Pinpoint the cell where the given text exists, returning its (x, y) midpoint coordinate. 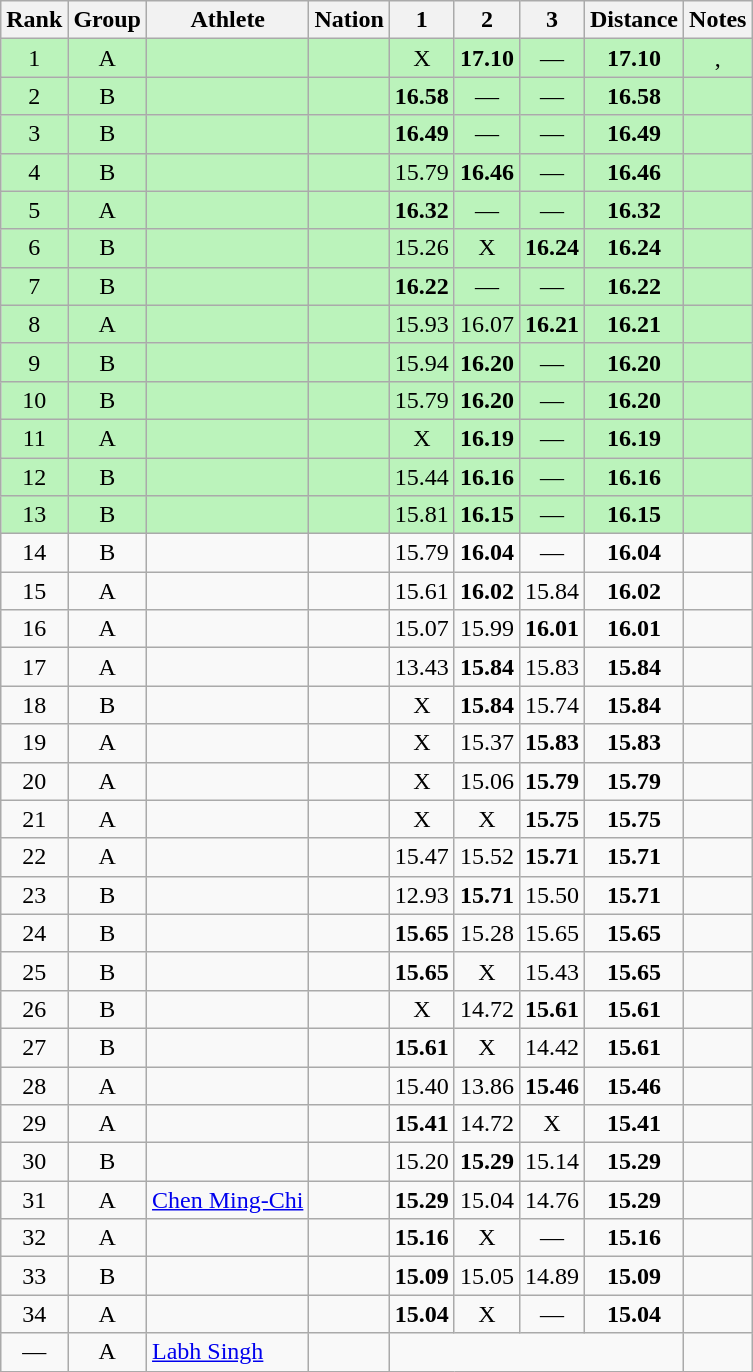
15.43 (552, 971)
15.14 (552, 1162)
Nation (349, 20)
, (718, 58)
15.52 (486, 857)
6 (34, 248)
14 (34, 553)
15.20 (422, 1162)
15.50 (552, 895)
15.37 (486, 743)
27 (34, 1047)
15.40 (422, 1085)
13.86 (486, 1085)
Distance (634, 20)
23 (34, 895)
9 (34, 362)
15.99 (486, 629)
15.94 (422, 362)
7 (34, 286)
30 (34, 1162)
Labh Singh (228, 1352)
Rank (34, 20)
15 (34, 591)
15.05 (486, 1276)
15.07 (422, 629)
Notes (718, 20)
33 (34, 1276)
15.06 (486, 781)
17 (34, 667)
32 (34, 1238)
25 (34, 971)
11 (34, 438)
15.26 (422, 248)
15.93 (422, 324)
19 (34, 743)
14.42 (552, 1047)
15.74 (552, 705)
20 (34, 781)
21 (34, 819)
10 (34, 400)
12.93 (422, 895)
13 (34, 515)
14.76 (552, 1200)
8 (34, 324)
18 (34, 705)
5 (34, 210)
29 (34, 1124)
15.47 (422, 857)
14.89 (552, 1276)
13.43 (422, 667)
12 (34, 477)
Athlete (228, 20)
28 (34, 1085)
34 (34, 1314)
16.07 (486, 324)
24 (34, 933)
Chen Ming-Chi (228, 1200)
15.44 (422, 477)
Group (108, 20)
22 (34, 857)
15.28 (486, 933)
16 (34, 629)
26 (34, 1009)
4 (34, 172)
31 (34, 1200)
15.81 (422, 515)
